Determine the [x, y] coordinate at the center of the cell enclosing the given text.  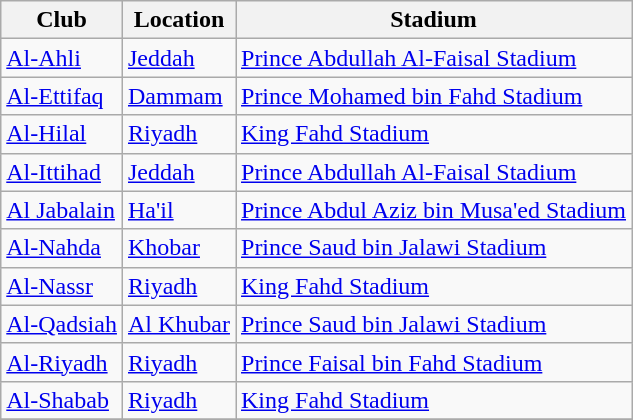
Stadium [434, 20]
Al Khubar [178, 324]
Location [178, 20]
Al-Nassr [62, 286]
Al-Ahli [62, 58]
Al-Nahda [62, 248]
Al-Ettifaq [62, 96]
Dammam [178, 96]
Al-Qadsiah [62, 324]
Prince Mohamed bin Fahd Stadium [434, 96]
Al-Riyadh [62, 362]
Al-Ittihad [62, 172]
Al Jabalain [62, 210]
Club [62, 20]
Al-Hilal [62, 134]
Khobar [178, 248]
Al-Shabab [62, 400]
Prince Faisal bin Fahd Stadium [434, 362]
Ha'il [178, 210]
Prince Abdul Aziz bin Musa'ed Stadium [434, 210]
